Return (x, y) of the center of cell containing provided text 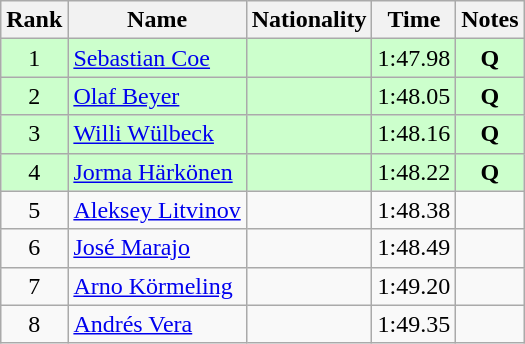
8 (34, 324)
Aleksey Litvinov (157, 210)
1 (34, 58)
7 (34, 286)
1:48.16 (414, 134)
Sebastian Coe (157, 58)
Jorma Härkönen (157, 172)
5 (34, 210)
Time (414, 20)
Nationality (309, 20)
1:49.35 (414, 324)
1:48.05 (414, 96)
1:48.38 (414, 210)
3 (34, 134)
1:49.20 (414, 286)
2 (34, 96)
José Marajo (157, 248)
1:48.22 (414, 172)
4 (34, 172)
1:48.49 (414, 248)
Olaf Beyer (157, 96)
Arno Körmeling (157, 286)
1:47.98 (414, 58)
Rank (34, 20)
Notes (490, 20)
Willi Wülbeck (157, 134)
Andrés Vera (157, 324)
6 (34, 248)
Name (157, 20)
